Locate the cell with the specified text and output its [X, Y] center coordinate. 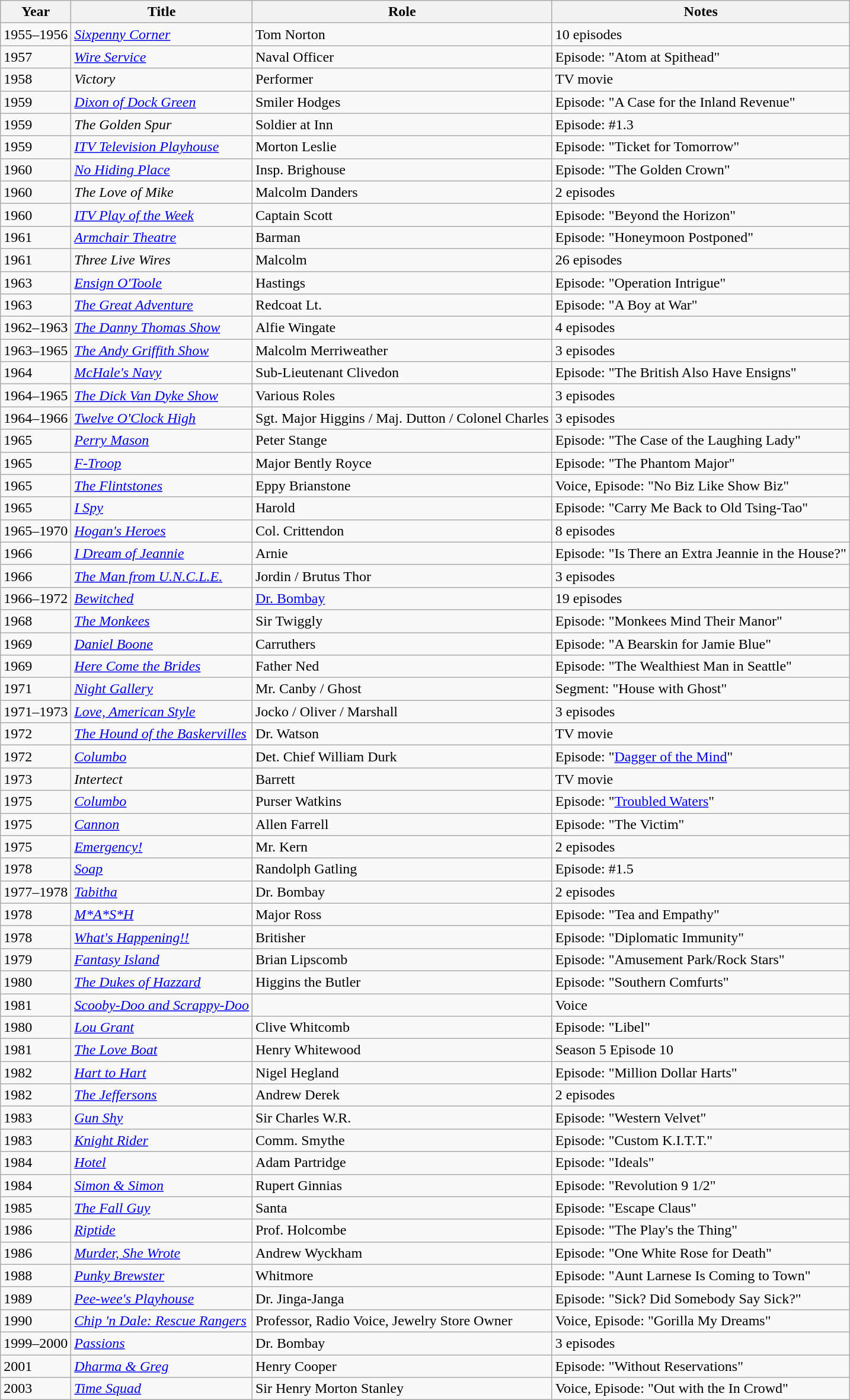
Episode: #1.5 [701, 869]
No Hiding Place [162, 170]
Season 5 Episode 10 [701, 1050]
Role [402, 12]
Dr. Watson [402, 734]
Soldier at Inn [402, 125]
Episode: "Operation Intrigue" [701, 283]
Night Gallery [162, 689]
The Jeffersons [162, 1095]
1990 [36, 1321]
Episode: "Honeymoon Postponed" [701, 237]
Emergency! [162, 847]
Episode: "Libel" [701, 1028]
Episode: "Amusement Park/Rock Stars" [701, 959]
The Flintstones [162, 486]
Perry Mason [162, 441]
1955–1956 [36, 34]
Episode: "The British Also Have Ensigns" [701, 373]
Ensign O'Toole [162, 283]
1971 [36, 689]
Episode: "The Phantom Major" [701, 463]
Henry Whitewood [402, 1050]
Episode: "Is There an Extra Jeannie in the House?" [701, 553]
Episode: "Tea and Empathy" [701, 914]
Carruthers [402, 643]
Title [162, 12]
Episode: "Ideals" [701, 1163]
Pee-wee's Playhouse [162, 1298]
1973 [36, 779]
1963–1965 [36, 350]
Brian Lipscomb [402, 959]
Adam Partridge [402, 1163]
The Dukes of Hazzard [162, 982]
Voice, Episode: "Gorilla My Dreams" [701, 1321]
Dr. Jinga-Janga [402, 1298]
The Man from U.N.C.L.E. [162, 576]
Episode: "The Victim" [701, 824]
The Fall Guy [162, 1208]
Time Squad [162, 1389]
Episode: "Southern Comfurts" [701, 982]
Morton Leslie [402, 147]
Episode: "A Case for the Inland Revenue" [701, 102]
Episode: "Custom K.I.T.T." [701, 1140]
Whitmore [402, 1275]
Episode: "Sick? Did Somebody Say Sick?" [701, 1298]
The Love of Mike [162, 192]
Victory [162, 79]
The Monkees [162, 621]
Major Bently Royce [402, 463]
Voice [701, 1005]
Fantasy Island [162, 959]
Henry Cooper [402, 1366]
1958 [36, 79]
Intertect [162, 779]
Clive Whitcomb [402, 1028]
Naval Officer [402, 57]
1962–1963 [36, 328]
Britisher [402, 937]
Malcolm [402, 260]
1964–1966 [36, 418]
Armchair Theatre [162, 237]
Hotel [162, 1163]
The Dick Van Dyke Show [162, 396]
Allen Farrell [402, 824]
Mr. Canby / Ghost [402, 689]
Rupert Ginnias [402, 1185]
1977–1978 [36, 892]
Episode: "Escape Claus" [701, 1208]
Malcolm Merriweather [402, 350]
1971–1973 [36, 712]
Bewitched [162, 598]
Sir Henry Morton Stanley [402, 1389]
Episode: "One White Rose for Death" [701, 1253]
The Love Boat [162, 1050]
Insp. Brighouse [402, 170]
Hart to Hart [162, 1073]
Santa [402, 1208]
Voice, Episode: "Out with the In Crowd" [701, 1389]
Malcolm Danders [402, 192]
Col. Crittendon [402, 531]
Nigel Hegland [402, 1073]
The Golden Spur [162, 125]
2001 [36, 1366]
Episode: "Monkees Mind Their Manor" [701, 621]
Sub-Lieutenant Clivedon [402, 373]
Hogan's Heroes [162, 531]
F-Troop [162, 463]
Soap [162, 869]
Episode: "Dagger of the Mind" [701, 757]
1966–1972 [36, 598]
Three Live Wires [162, 260]
Episode: "A Bearskin for Jamie Blue" [701, 643]
Jordin / Brutus Thor [402, 576]
McHale's Navy [162, 373]
Knight Rider [162, 1140]
ITV Play of the Week [162, 215]
Sir Twiggly [402, 621]
Love, American Style [162, 712]
1988 [36, 1275]
Riptide [162, 1230]
Here Come the Brides [162, 666]
1965–1970 [36, 531]
Andrew Derek [402, 1095]
Wire Service [162, 57]
Episode: "Ticket for Tomorrow" [701, 147]
Episode: "Without Reservations" [701, 1366]
Segment: "House with Ghost" [701, 689]
Episode: "Revolution 9 1/2" [701, 1185]
Sixpenny Corner [162, 34]
Episode: "Diplomatic Immunity" [701, 937]
Dixon of Dock Green [162, 102]
The Andy Griffith Show [162, 350]
Peter Stange [402, 441]
Tom Norton [402, 34]
Voice, Episode: "No Biz Like Show Biz" [701, 486]
Episode: "The Play's the Thing" [701, 1230]
Performer [402, 79]
1957 [36, 57]
2003 [36, 1389]
Hastings [402, 283]
Cannon [162, 824]
1979 [36, 959]
Dharma & Greg [162, 1366]
Lou Grant [162, 1028]
Smiler Hodges [402, 102]
1985 [36, 1208]
Episode: "Carry Me Back to Old Tsing-Tao" [701, 508]
1964–1965 [36, 396]
The Great Adventure [162, 305]
Tabitha [162, 892]
Gun Shy [162, 1118]
Passions [162, 1343]
Sir Charles W.R. [402, 1118]
1999–2000 [36, 1343]
I Dream of Jeannie [162, 553]
Comm. Smythe [402, 1140]
Chip 'n Dale: Rescue Rangers [162, 1321]
Episode: "Western Velvet" [701, 1118]
1989 [36, 1298]
Various Roles [402, 396]
1964 [36, 373]
Eppy Brianstone [402, 486]
Simon & Simon [162, 1185]
Det. Chief William Durk [402, 757]
Barrett [402, 779]
Mr. Kern [402, 847]
Twelve O'Clock High [162, 418]
What's Happening!! [162, 937]
10 episodes [701, 34]
Punky Brewster [162, 1275]
Murder, She Wrote [162, 1253]
Prof. Holcombe [402, 1230]
26 episodes [701, 260]
Episode: "The Case of the Laughing Lady" [701, 441]
Episode: "The Golden Crown" [701, 170]
Major Ross [402, 914]
Captain Scott [402, 215]
Year [36, 12]
1968 [36, 621]
ITV Television Playhouse [162, 147]
Episode: "A Boy at War" [701, 305]
Barman [402, 237]
Jocko / Oliver / Marshall [402, 712]
The Hound of the Baskervilles [162, 734]
Notes [701, 12]
19 episodes [701, 598]
Higgins the Butler [402, 982]
Sgt. Major Higgins / Maj. Dutton / Colonel Charles [402, 418]
Episode: "The Wealthiest Man in Seattle" [701, 666]
Daniel Boone [162, 643]
Episode: "Million Dollar Harts" [701, 1073]
Episode: "Aunt Larnese Is Coming to Town" [701, 1275]
Redcoat Lt. [402, 305]
Arnie [402, 553]
Professor, Radio Voice, Jewelry Store Owner [402, 1321]
Alfie Wingate [402, 328]
Episode: "Atom at Spithead" [701, 57]
Episode: #1.3 [701, 125]
Father Ned [402, 666]
Purser Watkins [402, 802]
Episode: "Troubled Waters" [701, 802]
Randolph Gatling [402, 869]
Harold [402, 508]
The Danny Thomas Show [162, 328]
Andrew Wyckham [402, 1253]
I Spy [162, 508]
Scooby-Doo and Scrappy-Doo [162, 1005]
4 episodes [701, 328]
8 episodes [701, 531]
Episode: "Beyond the Horizon" [701, 215]
M*A*S*H [162, 914]
